For the text-containing cell, return its midpoint in [X, Y] coordinate format. 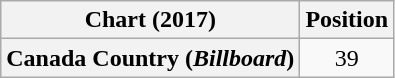
Position [347, 20]
Canada Country (Billboard) [150, 58]
Chart (2017) [150, 20]
39 [347, 58]
